Return the [X, Y] coordinate for the center point of the cell that contains the specified text.  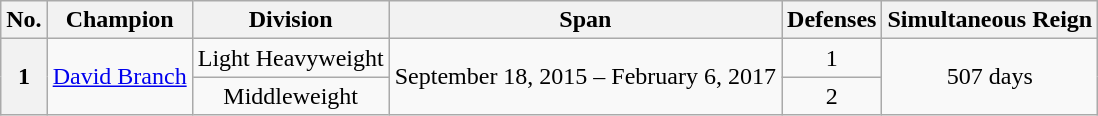
Middleweight [290, 96]
David Branch [120, 77]
Division [290, 20]
Champion [120, 20]
Span [585, 20]
No. [24, 20]
Defenses [832, 20]
Simultaneous Reign [990, 20]
2 [832, 96]
Light Heavyweight [290, 58]
507 days [990, 77]
September 18, 2015 – February 6, 2017 [585, 77]
